Search for the cell housing the specified text and yield its (x, y) center coordinate. 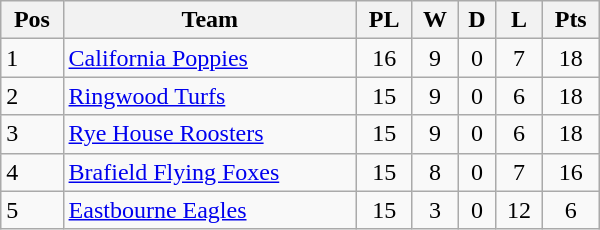
L (519, 20)
Rye House Roosters (210, 134)
Brafield Flying Foxes (210, 172)
Pts (570, 20)
W (435, 20)
1 (32, 58)
12 (519, 210)
8 (435, 172)
Eastbourne Eagles (210, 210)
PL (384, 20)
D (477, 20)
Team (210, 20)
4 (32, 172)
Ringwood Turfs (210, 96)
5 (32, 210)
2 (32, 96)
Pos (32, 20)
California Poppies (210, 58)
